Output the (x, y) coordinate of the center of the cell containing the given text.  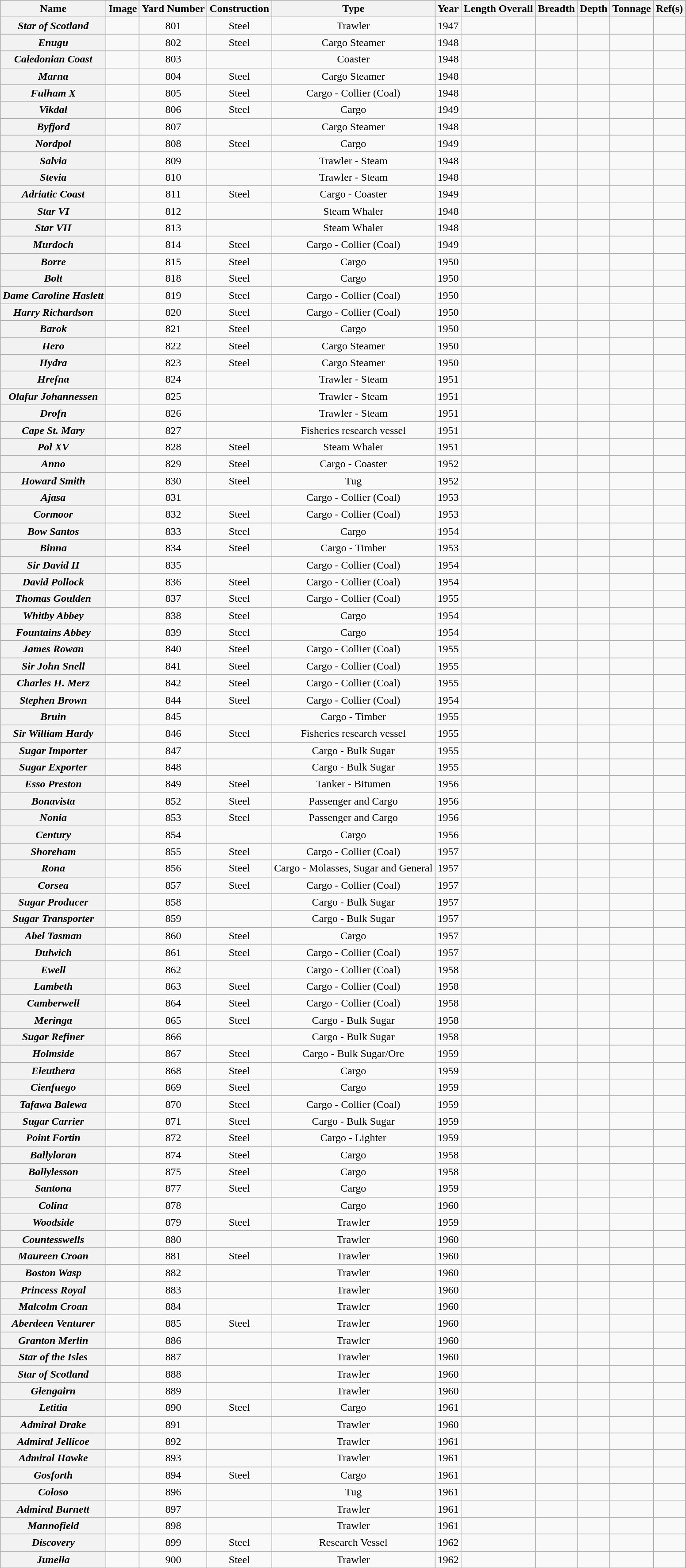
864 (173, 1003)
848 (173, 767)
833 (173, 531)
Point Fortin (53, 1138)
830 (173, 480)
Fulham X (53, 93)
858 (173, 902)
883 (173, 1290)
Admiral Hawke (53, 1458)
854 (173, 835)
828 (173, 447)
865 (173, 1020)
Countesswells (53, 1239)
James Rowan (53, 649)
Woodside (53, 1222)
Enugu (53, 43)
Coaster (353, 59)
811 (173, 194)
822 (173, 346)
Glengairn (53, 1391)
Byfjord (53, 127)
Stevia (53, 177)
835 (173, 565)
869 (173, 1088)
Camberwell (53, 1003)
900 (173, 1559)
846 (173, 733)
Depth (594, 9)
Sugar Carrier (53, 1121)
Fountains Abbey (53, 632)
Olafur Johannessen (53, 396)
Stephen Brown (53, 700)
885 (173, 1324)
Tanker - Bitumen (353, 784)
826 (173, 413)
896 (173, 1492)
898 (173, 1525)
827 (173, 430)
894 (173, 1475)
831 (173, 498)
860 (173, 936)
Type (353, 9)
David Pollock (53, 582)
837 (173, 599)
Length Overall (498, 9)
Cormoor (53, 515)
Abel Tasman (53, 936)
Aberdeen Venturer (53, 1324)
Cargo - Molasses, Sugar and General (353, 868)
824 (173, 379)
Caledonian Coast (53, 59)
887 (173, 1357)
Ballyloran (53, 1155)
845 (173, 716)
Vikdal (53, 110)
Meringa (53, 1020)
Shoreham (53, 852)
890 (173, 1408)
881 (173, 1256)
Pol XV (53, 447)
807 (173, 127)
812 (173, 211)
Santona (53, 1189)
Thomas Goulden (53, 599)
Star of the Isles (53, 1357)
Sir David II (53, 565)
Junella (53, 1559)
Mannofield (53, 1525)
Harry Richardson (53, 312)
Charles H. Merz (53, 683)
Cienfuego (53, 1088)
Corsea (53, 885)
803 (173, 59)
Nordpol (53, 143)
Bruin (53, 716)
Malcolm Croan (53, 1307)
862 (173, 969)
Ajasa (53, 498)
Dame Caroline Haslett (53, 295)
889 (173, 1391)
Tafawa Balewa (53, 1104)
Name (53, 9)
884 (173, 1307)
Marna (53, 76)
Binna (53, 548)
Sugar Exporter (53, 767)
Admiral Jellicoe (53, 1441)
Anno (53, 464)
1947 (448, 26)
886 (173, 1340)
821 (173, 329)
Hrefna (53, 379)
859 (173, 919)
Esso Preston (53, 784)
897 (173, 1509)
801 (173, 26)
Ewell (53, 969)
804 (173, 76)
823 (173, 363)
836 (173, 582)
Gosforth (53, 1475)
829 (173, 464)
802 (173, 43)
Colina (53, 1205)
899 (173, 1542)
892 (173, 1441)
Borre (53, 262)
874 (173, 1155)
Bolt (53, 279)
861 (173, 952)
893 (173, 1458)
Admiral Drake (53, 1425)
Cargo - Lighter (353, 1138)
Cargo - Bulk Sugar/Ore (353, 1054)
Breadth (557, 9)
Sir John Snell (53, 666)
Sugar Producer (53, 902)
879 (173, 1222)
818 (173, 279)
853 (173, 818)
825 (173, 396)
866 (173, 1037)
863 (173, 986)
840 (173, 649)
Howard Smith (53, 480)
Dulwich (53, 952)
Ref(s) (669, 9)
Nonia (53, 818)
857 (173, 885)
844 (173, 700)
852 (173, 801)
Research Vessel (353, 1542)
808 (173, 143)
882 (173, 1273)
Star VI (53, 211)
Yard Number (173, 9)
875 (173, 1172)
Sugar Refiner (53, 1037)
Whitby Abbey (53, 616)
872 (173, 1138)
Princess Royal (53, 1290)
Admiral Burnett (53, 1509)
Adriatic Coast (53, 194)
849 (173, 784)
Tonnage (632, 9)
856 (173, 868)
838 (173, 616)
888 (173, 1374)
Sugar Transporter (53, 919)
855 (173, 852)
820 (173, 312)
Century (53, 835)
832 (173, 515)
Eleuthera (53, 1071)
Murdoch (53, 245)
Discovery (53, 1542)
805 (173, 93)
Ballylesson (53, 1172)
Drofn (53, 413)
Boston Wasp (53, 1273)
841 (173, 666)
Salvia (53, 160)
878 (173, 1205)
Sir William Hardy (53, 733)
809 (173, 160)
834 (173, 548)
868 (173, 1071)
871 (173, 1121)
Letitia (53, 1408)
839 (173, 632)
815 (173, 262)
Bow Santos (53, 531)
810 (173, 177)
867 (173, 1054)
Coloso (53, 1492)
Rona (53, 868)
Lambeth (53, 986)
880 (173, 1239)
819 (173, 295)
Holmside (53, 1054)
Star VII (53, 228)
Granton Merlin (53, 1340)
Sugar Importer (53, 751)
806 (173, 110)
877 (173, 1189)
Cape St. Mary (53, 430)
Maureen Croan (53, 1256)
Hydra (53, 363)
Image (123, 9)
Barok (53, 329)
891 (173, 1425)
847 (173, 751)
842 (173, 683)
814 (173, 245)
Hero (53, 346)
870 (173, 1104)
Construction (239, 9)
813 (173, 228)
Year (448, 9)
Bonavista (53, 801)
